Locate the cell with the specified text and output its [X, Y] center coordinate. 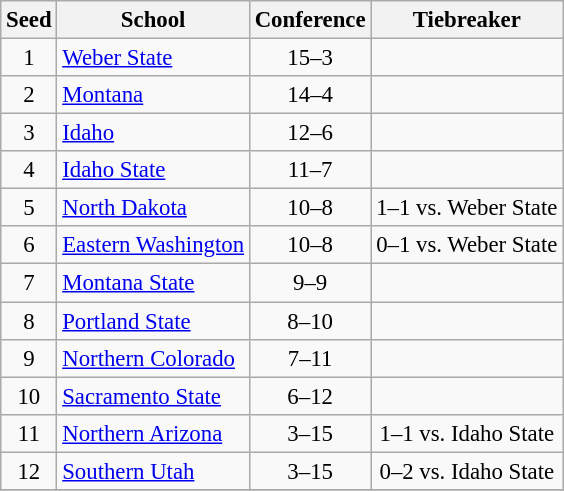
6 [29, 245]
Portland State [153, 321]
Seed [29, 20]
Montana [153, 95]
Sacramento State [153, 396]
Conference [310, 20]
4 [29, 170]
Northern Colorado [153, 358]
12 [29, 471]
School [153, 20]
8 [29, 321]
14–4 [310, 95]
1–1 vs. Idaho State [467, 433]
2 [29, 95]
Southern Utah [153, 471]
10 [29, 396]
Idaho [153, 133]
9–9 [310, 283]
15–3 [310, 58]
0–2 vs. Idaho State [467, 471]
6–12 [310, 396]
Montana State [153, 283]
8–10 [310, 321]
11 [29, 433]
9 [29, 358]
11–7 [310, 170]
Weber State [153, 58]
Idaho State [153, 170]
Northern Arizona [153, 433]
7 [29, 283]
North Dakota [153, 208]
5 [29, 208]
Eastern Washington [153, 245]
Tiebreaker [467, 20]
12–6 [310, 133]
7–11 [310, 358]
0–1 vs. Weber State [467, 245]
3 [29, 133]
1 [29, 58]
1–1 vs. Weber State [467, 208]
